Pinpoint the cell where the given text exists, returning its (x, y) midpoint coordinate. 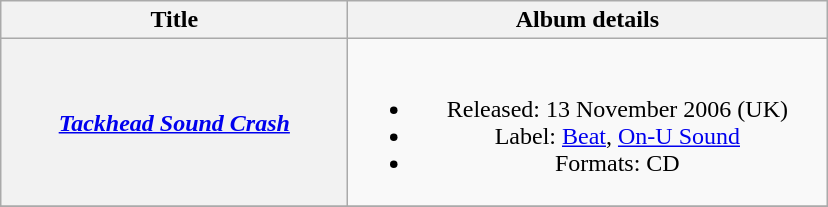
Album details (588, 20)
Released: 13 November 2006 (UK)Label: Beat, On-U SoundFormats: CD (588, 122)
Title (174, 20)
Tackhead Sound Crash (174, 122)
